Output the (x, y) coordinate of the center of the cell containing the given text.  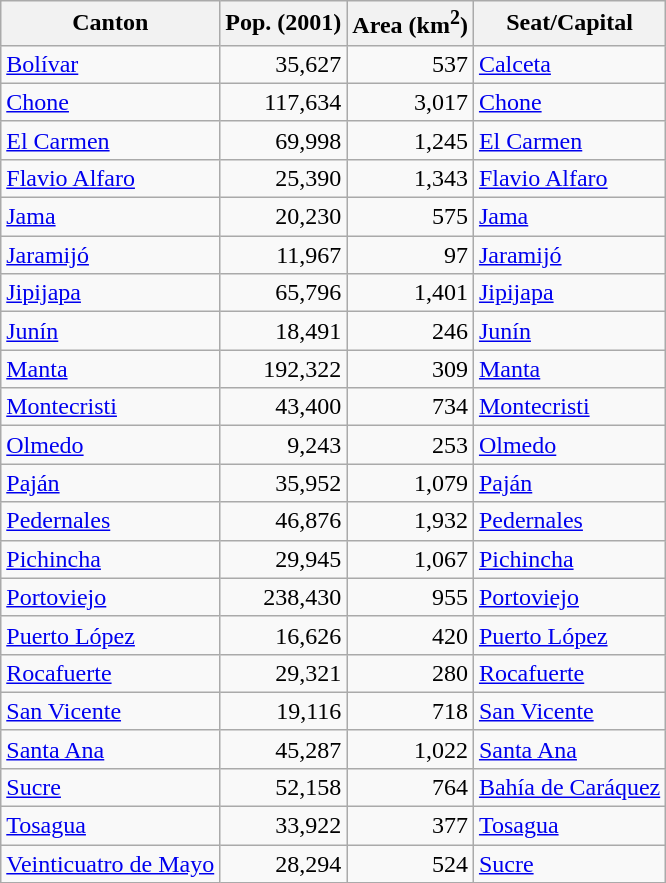
734 (410, 407)
Calceta (569, 64)
117,634 (284, 102)
Bahía de Caráquez (569, 787)
69,998 (284, 140)
Bolívar (110, 64)
377 (410, 826)
29,321 (284, 673)
Canton (110, 24)
420 (410, 635)
52,158 (284, 787)
65,796 (284, 293)
524 (410, 864)
1,245 (410, 140)
19,116 (284, 711)
25,390 (284, 178)
20,230 (284, 217)
1,067 (410, 559)
43,400 (284, 407)
11,967 (284, 255)
309 (410, 369)
192,322 (284, 369)
3,017 (410, 102)
537 (410, 64)
18,491 (284, 331)
45,287 (284, 749)
16,626 (284, 635)
29,945 (284, 559)
238,430 (284, 597)
35,627 (284, 64)
955 (410, 597)
97 (410, 255)
1,343 (410, 178)
Pop. (2001) (284, 24)
Seat/Capital (569, 24)
246 (410, 331)
718 (410, 711)
253 (410, 445)
575 (410, 217)
1,401 (410, 293)
1,022 (410, 749)
Area (km2) (410, 24)
28,294 (284, 864)
764 (410, 787)
35,952 (284, 483)
46,876 (284, 521)
280 (410, 673)
1,079 (410, 483)
33,922 (284, 826)
9,243 (284, 445)
Veinticuatro de Mayo (110, 864)
1,932 (410, 521)
